Scan for the cell matching the given text and deliver its [X, Y] coordinate at center. 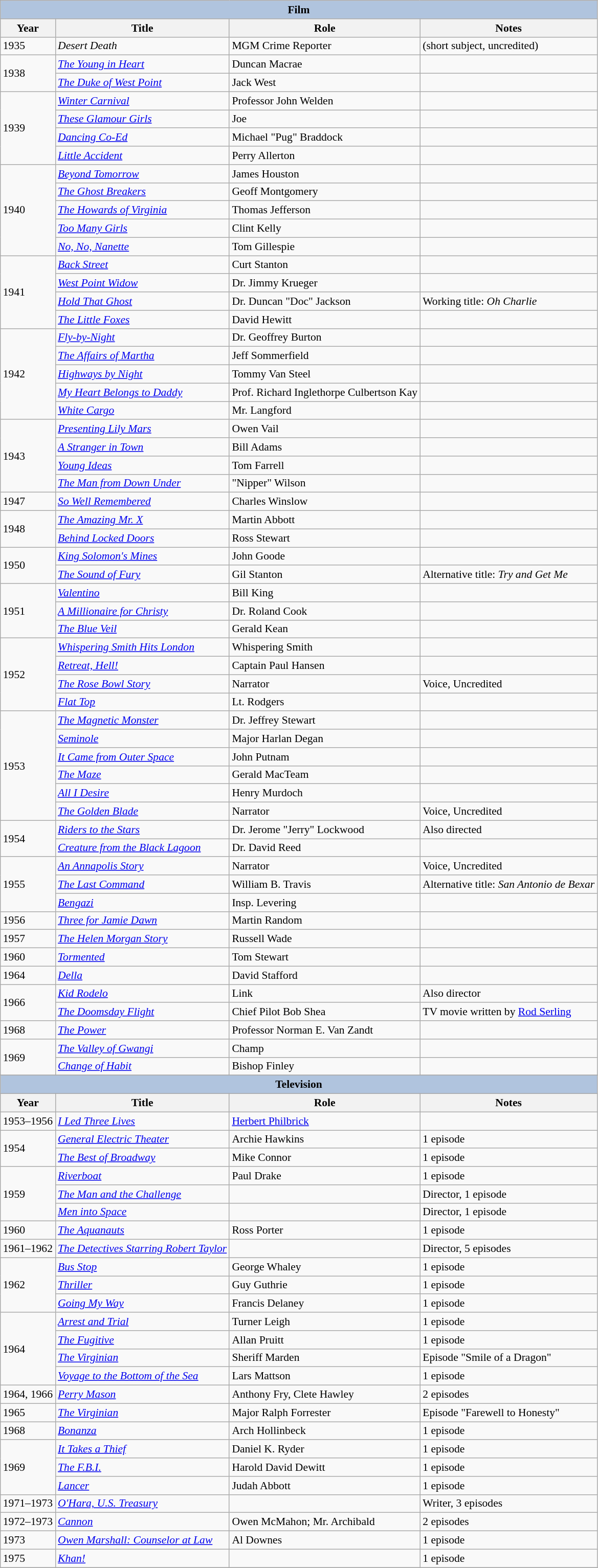
Link [324, 994]
All I Desire [142, 793]
The Golden Blade [142, 812]
Khan! [142, 1558]
David Stafford [324, 975]
Dancing Co-Ed [142, 138]
Highways by Night [142, 374]
MGM Crime Reporter [324, 46]
John Putnam [324, 757]
Al Downes [324, 1540]
Bengazi [142, 903]
Jack West [324, 83]
The Last Command [142, 884]
Dr. Duncan "Doc" Jackson [324, 301]
Also director [508, 994]
Behind Locked Doors [142, 538]
The Aquanauts [142, 1230]
The Maze [142, 775]
1951 [28, 611]
These Glamour Girls [142, 119]
Dr. Jerome "Jerry" Lockwood [324, 830]
Francis Delaney [324, 1304]
1950 [28, 566]
A Millionaire for Christy [142, 611]
Flat Top [142, 702]
Retreat, Hell! [142, 666]
Tom Stewart [324, 957]
No, No, Nanette [142, 247]
"Nipper" Wilson [324, 483]
Gerald Kean [324, 629]
Hold That Ghost [142, 301]
Guy Guthrie [324, 1285]
Bus Stop [142, 1267]
Martin Random [324, 921]
George Whaley [324, 1267]
The Power [142, 1030]
Tom Farrell [324, 465]
Jeff Sommerfield [324, 356]
1961–1962 [28, 1249]
Whispering Smith Hits London [142, 647]
Herbert Philbrick [324, 1121]
White Cargo [142, 411]
Tormented [142, 957]
Champ [324, 1048]
Television [299, 1085]
Insp. Levering [324, 903]
My Heart Belongs to Daddy [142, 392]
It Takes a Thief [142, 1449]
The Sound of Fury [142, 575]
The Helen Morgan Story [142, 939]
Mike Connor [324, 1158]
The Rose Bowl Story [142, 684]
Working title: Oh Charlie [508, 301]
The Amazing Mr. X [142, 520]
Prof. Richard Inglethorpe Culbertson Kay [324, 392]
The Doomsday Flight [142, 1012]
West Point Widow [142, 283]
King Solomon's Mines [142, 556]
Henry Murdoch [324, 793]
Thomas Jefferson [324, 210]
David Hewitt [324, 320]
Judah Abbott [324, 1486]
Perry Mason [142, 1395]
Arch Hollinbeck [324, 1431]
Perry Allerton [324, 155]
1938 [28, 74]
The Best of Broadway [142, 1158]
Dr. Roland Cook [324, 611]
Presenting Lily Mars [142, 429]
The Duke of West Point [142, 83]
Episode "Smile of a Dragon" [508, 1358]
Chief Pilot Bob Shea [324, 1012]
I Led Three Lives [142, 1121]
Dr. Jimmy Krueger [324, 283]
Della [142, 975]
Tommy Van Steel [324, 374]
Young Ideas [142, 465]
Arrest and Trial [142, 1321]
Sheriff Marden [324, 1358]
The Man from Down Under [142, 483]
The Magnetic Monster [142, 721]
Gil Stanton [324, 575]
Professor John Welden [324, 101]
Geoff Montgomery [324, 192]
Bonanza [142, 1431]
Riverboat [142, 1176]
1955 [28, 885]
Bill Adams [324, 447]
Martin Abbott [324, 520]
The Man and the Challenge [142, 1194]
Bishop Finley [324, 1066]
Too Many Girls [142, 229]
It Came from Outer Space [142, 757]
Also directed [508, 830]
Winter Carnival [142, 101]
Dr. Jeffrey Stewart [324, 721]
1947 [28, 502]
Owen McMahon; Mr. Archibald [324, 1522]
Paul Drake [324, 1176]
Cannon [142, 1522]
Duncan Macrae [324, 64]
Major Ralph Forrester [324, 1413]
Daniel K. Ryder [324, 1449]
1940 [28, 210]
Captain Paul Hansen [324, 666]
The Detectives Starring Robert Taylor [142, 1249]
Harold David Dewitt [324, 1467]
General Electric Theater [142, 1139]
Owen Marshall: Counselor at Law [142, 1540]
Director, 5 episodes [508, 1249]
1962 [28, 1285]
1975 [28, 1558]
Desert Death [142, 46]
Curt Stanton [324, 265]
1971–1973 [28, 1504]
Ross Porter [324, 1230]
Ross Stewart [324, 538]
Riders to the Stars [142, 830]
1952 [28, 675]
William B. Travis [324, 884]
Owen Vail [324, 429]
Back Street [142, 265]
O'Hara, U.S. Treasury [142, 1504]
Allan Pruitt [324, 1340]
1953 [28, 766]
1942 [28, 374]
James Houston [324, 174]
A Stranger in Town [142, 447]
1964, 1966 [28, 1395]
Three for Jamie Dawn [142, 921]
Kid Rodelo [142, 994]
1953–1956 [28, 1121]
1972–1973 [28, 1522]
1959 [28, 1194]
Dr. David Reed [324, 848]
TV movie written by Rod Serling [508, 1012]
Alternative title: Try and Get Me [508, 575]
Little Accident [142, 155]
Professor Norman E. Van Zandt [324, 1030]
Mr. Langford [324, 411]
Bill King [324, 593]
Clint Kelly [324, 229]
The Fugitive [142, 1340]
Lt. Rodgers [324, 702]
1948 [28, 529]
The F.B.I. [142, 1467]
The Young in Heart [142, 64]
An Annapolis Story [142, 866]
Valentino [142, 593]
Turner Leigh [324, 1321]
The Blue Veil [142, 629]
1957 [28, 939]
The Affairs of Martha [142, 356]
The Howards of Virginia [142, 210]
The Little Foxes [142, 320]
Joe [324, 119]
Voyage to the Bottom of the Sea [142, 1376]
The Ghost Breakers [142, 192]
Anthony Fry, Clete Hawley [324, 1395]
Major Harlan Degan [324, 738]
Film [299, 10]
Lars Mattson [324, 1376]
1935 [28, 46]
1965 [28, 1413]
Tom Gillespie [324, 247]
The Valley of Gwangi [142, 1048]
Change of Habit [142, 1066]
Russell Wade [324, 939]
Dr. Geoffrey Burton [324, 338]
Seminole [142, 738]
Whispering Smith [324, 647]
Writer, 3 episodes [508, 1504]
1939 [28, 128]
1956 [28, 921]
Gerald MacTeam [324, 775]
Thriller [142, 1285]
1973 [28, 1540]
1943 [28, 456]
1941 [28, 292]
Archie Hawkins [324, 1139]
Beyond Tomorrow [142, 174]
Episode "Farewell to Honesty" [508, 1413]
Alternative title: San Antonio de Bexar [508, 884]
John Goode [324, 556]
Men into Space [142, 1212]
(short subject, uncredited) [508, 46]
Going My Way [142, 1304]
Charles Winslow [324, 502]
Creature from the Black Lagoon [142, 848]
1966 [28, 1002]
Fly-by-Night [142, 338]
Michael "Pug" Braddock [324, 138]
Lancer [142, 1486]
So Well Remembered [142, 502]
